Return [X, Y] of the center of cell containing provided text 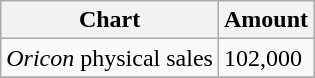
Amount [266, 20]
Oricon physical sales [110, 58]
Chart [110, 20]
102,000 [266, 58]
